Search for the cell housing the specified text and yield its [X, Y] center coordinate. 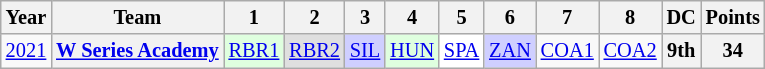
2021 [26, 51]
Points [733, 17]
DC [682, 17]
SPA [462, 51]
4 [412, 17]
5 [462, 17]
34 [733, 51]
6 [510, 17]
2 [314, 17]
ZAN [510, 51]
8 [630, 17]
9th [682, 51]
3 [365, 17]
Team [137, 17]
SIL [365, 51]
W Series Academy [137, 51]
RBR2 [314, 51]
COA1 [568, 51]
COA2 [630, 51]
1 [254, 17]
HUN [412, 51]
RBR1 [254, 51]
7 [568, 17]
Year [26, 17]
